Extract the [X, Y] coordinate from the center of the cell holding the provided text.  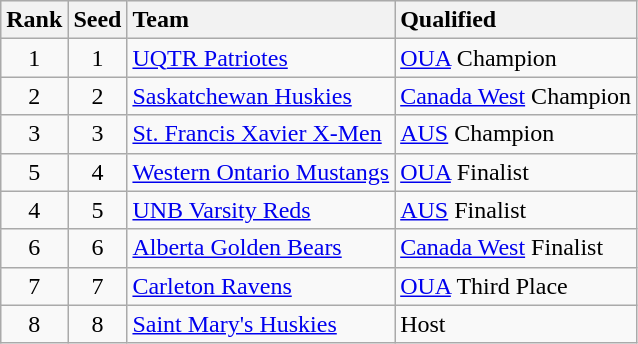
Alberta Golden Bears [261, 248]
Saint Mary's Huskies [261, 324]
UNB Varsity Reds [261, 210]
OUA Finalist [516, 172]
St. Francis Xavier X-Men [261, 134]
Rank [34, 20]
Qualified [516, 20]
Canada West Champion [516, 96]
Seed [98, 20]
Host [516, 324]
OUA Third Place [516, 286]
Western Ontario Mustangs [261, 172]
AUS Champion [516, 134]
UQTR Patriotes [261, 58]
Carleton Ravens [261, 286]
Team [261, 20]
Saskatchewan Huskies [261, 96]
OUA Champion [516, 58]
Canada West Finalist [516, 248]
AUS Finalist [516, 210]
